Pinpoint the cell where the given text exists, returning its [x, y] midpoint coordinate. 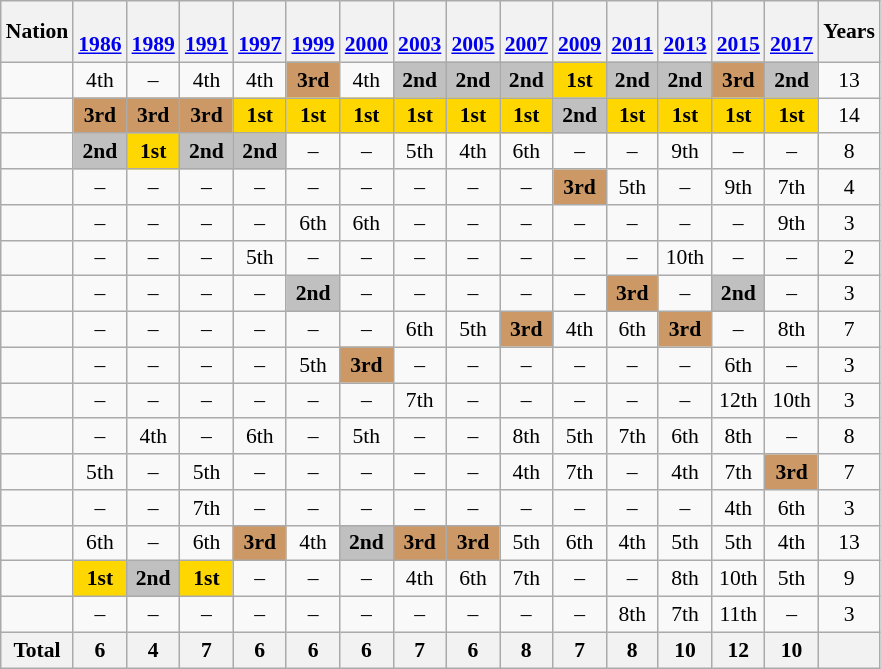
14 [849, 116]
Nation [37, 32]
Total [37, 650]
2017 [792, 32]
1991 [206, 32]
2005 [472, 32]
11th [738, 615]
9 [849, 579]
1999 [312, 32]
12th [738, 401]
2003 [420, 32]
1989 [154, 32]
2011 [632, 32]
1986 [100, 32]
2 [849, 258]
2015 [738, 32]
2009 [580, 32]
1997 [260, 32]
2000 [366, 32]
2013 [684, 32]
Years [849, 32]
12 [738, 650]
2007 [526, 32]
